Extract the [X, Y] coordinate from the center of the cell holding the provided text.  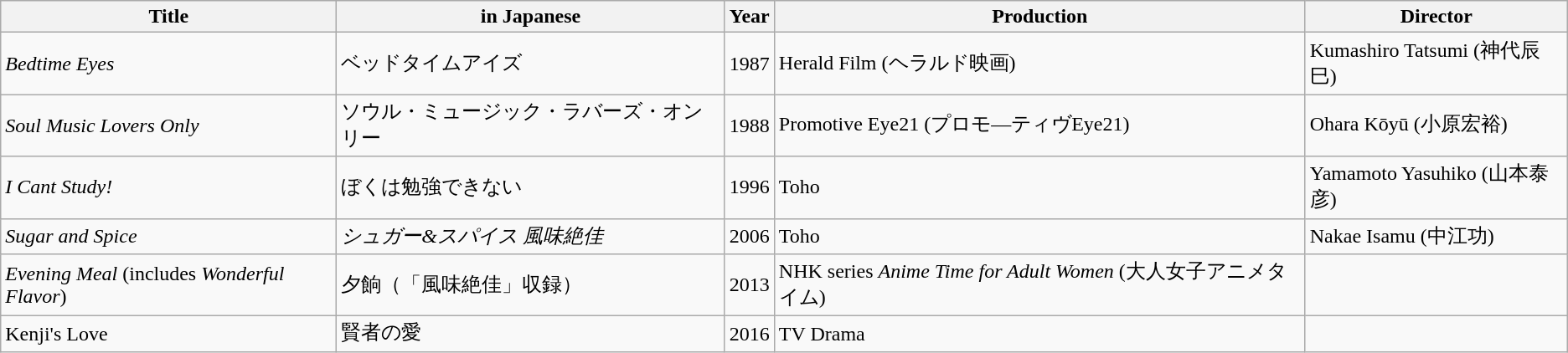
Title [169, 17]
ソウル・ミュージック・ラバーズ・オンリー [531, 125]
夕餉（「風味絶佳」収録） [531, 285]
賢者の愛 [531, 335]
1987 [749, 64]
Soul Music Lovers Only [169, 125]
2006 [749, 236]
ベッドタイムアイズ [531, 64]
Kenji's Love [169, 335]
1988 [749, 125]
ぼくは勉強できない [531, 187]
TV Drama [1039, 335]
Year [749, 17]
Promotive Eye21 (プロモ—ティヴEye21) [1039, 125]
Kumashiro Tatsumi (神代辰巳) [1436, 64]
Herald Film (ヘラルド映画) [1039, 64]
Bedtime Eyes [169, 64]
2016 [749, 335]
Ohara Kōyū (小原宏裕) [1436, 125]
シュガー&スパイス 風味絶佳 [531, 236]
Evening Meal (includes Wonderful Flavor) [169, 285]
Production [1039, 17]
in Japanese [531, 17]
I Cant Study! [169, 187]
Sugar and Spice [169, 236]
NHK series Anime Time for Adult Women (大人女子アニメタイム) [1039, 285]
Director [1436, 17]
1996 [749, 187]
Yamamoto Yasuhiko (山本泰彦) [1436, 187]
Nakae Isamu (中江功) [1436, 236]
2013 [749, 285]
